Return [X, Y] of the center of cell containing provided text 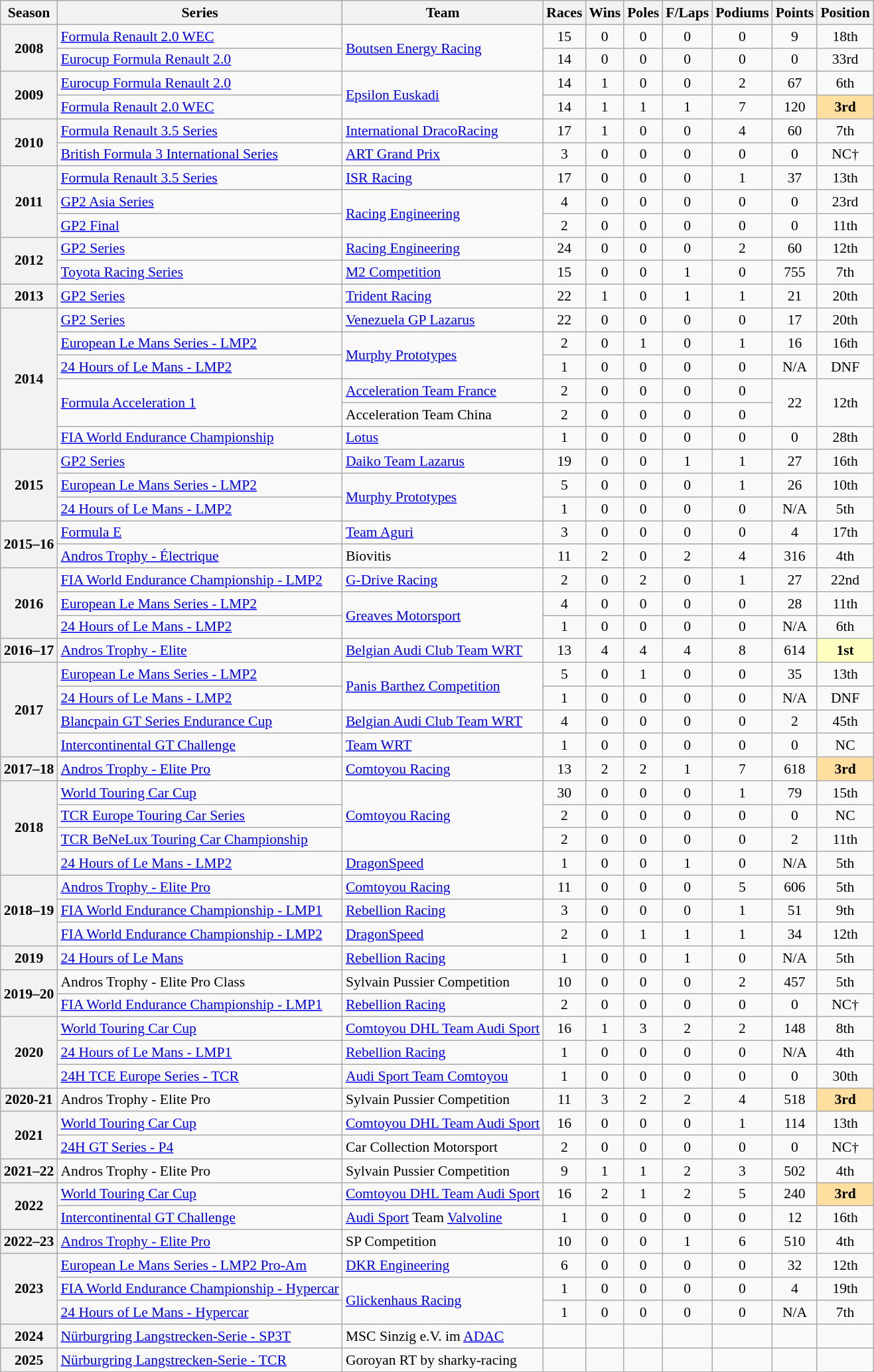
Goroyan RT by sharky-racing [443, 1360]
Trident Racing [443, 297]
614 [795, 651]
Points [795, 13]
2019 [29, 958]
Venezuela GP Lazarus [443, 320]
10th [845, 486]
21 [795, 297]
22nd [845, 580]
2024 [29, 1336]
Lotus [443, 438]
FIA World Endurance Championship [199, 438]
18th [845, 36]
2009 [29, 96]
GP2 Asia Series [199, 202]
19 [564, 462]
M2 Competition [443, 273]
19th [845, 1289]
120 [795, 107]
24 [564, 249]
Audi Sport Team Valvoline [443, 1218]
2014 [29, 379]
MSC Sinzig e.V. im ADAC [443, 1336]
2020 [29, 1052]
Formula E [199, 533]
Glickenhaus Racing [443, 1300]
510 [795, 1242]
24 Hours of Le Mans [199, 958]
Greaves Motorsport [443, 616]
Andros Trophy - Elite [199, 651]
Team Aguri [443, 533]
Formula Acceleration 1 [199, 402]
Acceleration Team China [443, 415]
F/Laps [688, 13]
ISR Racing [443, 178]
SP Competition [443, 1242]
2021 [29, 1136]
240 [795, 1194]
1st [845, 651]
28 [795, 604]
Epsilon Euskadi [443, 96]
Poles [643, 13]
Acceleration Team France [443, 391]
2015 [29, 486]
Toyota Racing Series [199, 273]
2011 [29, 202]
Audi Sport Team Comtoyou [443, 1076]
15th [845, 793]
2015–16 [29, 544]
2018 [29, 828]
2019–20 [29, 994]
Races [564, 13]
2020-21 [29, 1100]
2018–19 [29, 910]
2017–18 [29, 769]
2013 [29, 297]
Panis Barthez Competition [443, 686]
Biovitis [443, 557]
618 [795, 769]
79 [795, 793]
12 [795, 1218]
28th [845, 438]
Blancpain GT Series Endurance Cup [199, 722]
2012 [29, 260]
2021–22 [29, 1171]
Nürburgring Langstrecken-Serie - TCR [199, 1360]
34 [795, 935]
Podiums [742, 13]
British Formula 3 International Series [199, 155]
International DracoRacing [443, 131]
2010 [29, 142]
45th [845, 722]
17th [845, 533]
67 [795, 84]
114 [795, 1124]
30 [564, 793]
Series [199, 13]
518 [795, 1100]
Wins [605, 13]
FIA World Endurance Championship - Hypercar [199, 1289]
24H GT Series - P4 [199, 1147]
G-Drive Racing [443, 580]
DKR Engineering [443, 1265]
Team WRT [443, 746]
Boutsen Energy Racing [443, 48]
24 Hours of Le Mans - LMP1 [199, 1053]
European Le Mans Series - LMP2 Pro-Am [199, 1265]
2017 [29, 710]
51 [795, 911]
23rd [845, 202]
316 [795, 557]
755 [795, 273]
9th [845, 911]
8th [845, 1029]
2025 [29, 1360]
457 [795, 982]
GP2 Final [199, 226]
2016–17 [29, 651]
Car Collection Motorsport [443, 1147]
Andros Trophy - Elite Pro Class [199, 982]
24 Hours of Le Mans - Hypercar [199, 1313]
2008 [29, 48]
Team [443, 13]
606 [795, 887]
2022–23 [29, 1242]
2023 [29, 1288]
33rd [845, 60]
Season [29, 13]
32 [795, 1265]
30th [845, 1076]
Andros Trophy - Électrique [199, 557]
2022 [29, 1206]
Daiko Team Lazarus [443, 462]
35 [795, 675]
ART Grand Prix [443, 155]
8 [742, 651]
TCR BeNeLux Touring Car Championship [199, 840]
148 [795, 1029]
2016 [29, 604]
Position [845, 13]
37 [795, 178]
502 [795, 1171]
24H TCE Europe Series - TCR [199, 1076]
26 [795, 486]
Nürburgring Langstrecken-Serie - SP3T [199, 1336]
TCR Europe Touring Car Series [199, 816]
